Identify which cell holds the provided text, then report its (x, y) central coordinate. 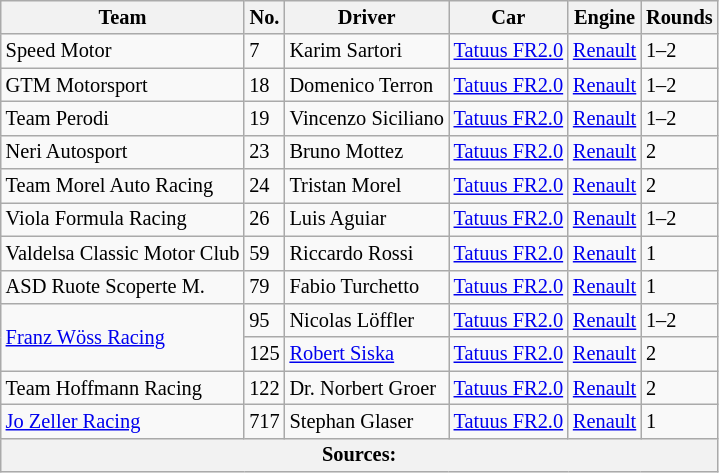
125 (264, 354)
19 (264, 118)
GTM Motorsport (123, 85)
59 (264, 253)
95 (264, 320)
717 (264, 421)
Luis Aguiar (367, 219)
Team (123, 17)
Car (508, 17)
Rounds (680, 17)
79 (264, 287)
Robert Siska (367, 354)
Viola Formula Racing (123, 219)
Sources: (360, 455)
122 (264, 388)
7 (264, 51)
Speed Motor (123, 51)
Nicolas Löffler (367, 320)
Driver (367, 17)
Stephan Glaser (367, 421)
Jo Zeller Racing (123, 421)
Fabio Turchetto (367, 287)
18 (264, 85)
Neri Autosport (123, 152)
ASD Ruote Scoperte M. (123, 287)
24 (264, 186)
Tristan Morel (367, 186)
26 (264, 219)
Riccardo Rossi (367, 253)
Team Morel Auto Racing (123, 186)
Domenico Terron (367, 85)
No. (264, 17)
Team Hoffmann Racing (123, 388)
Engine (604, 17)
Franz Wöss Racing (123, 336)
23 (264, 152)
Team Perodi (123, 118)
Bruno Mottez (367, 152)
Karim Sartori (367, 51)
Vincenzo Siciliano (367, 118)
Valdelsa Classic Motor Club (123, 253)
Dr. Norbert Groer (367, 388)
